Return (X, Y) of the center of cell containing provided text 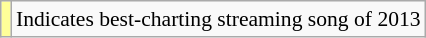
Indicates best-charting streaming song of 2013 (218, 19)
